Identify which cell holds the provided text, then report its [X, Y] central coordinate. 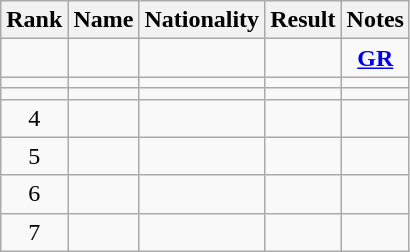
Nationality [202, 20]
5 [34, 156]
Notes [375, 20]
7 [34, 232]
Result [303, 20]
6 [34, 194]
GR [375, 58]
Name [104, 20]
4 [34, 118]
Rank [34, 20]
